Search for the cell housing the specified text and yield its (X, Y) center coordinate. 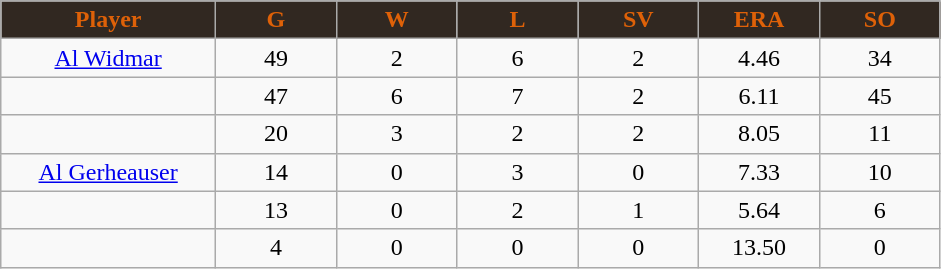
Player (108, 20)
Al Widmar (108, 58)
W (396, 20)
4 (276, 248)
34 (880, 58)
45 (880, 96)
7.33 (760, 172)
20 (276, 134)
14 (276, 172)
13 (276, 210)
L (518, 20)
7 (518, 96)
10 (880, 172)
47 (276, 96)
1 (638, 210)
49 (276, 58)
SO (880, 20)
11 (880, 134)
4.46 (760, 58)
Al Gerheauser (108, 172)
5.64 (760, 210)
SV (638, 20)
ERA (760, 20)
13.50 (760, 248)
8.05 (760, 134)
G (276, 20)
6.11 (760, 96)
